From the cell containing the given text, extract its center point as (X, Y) coordinate. 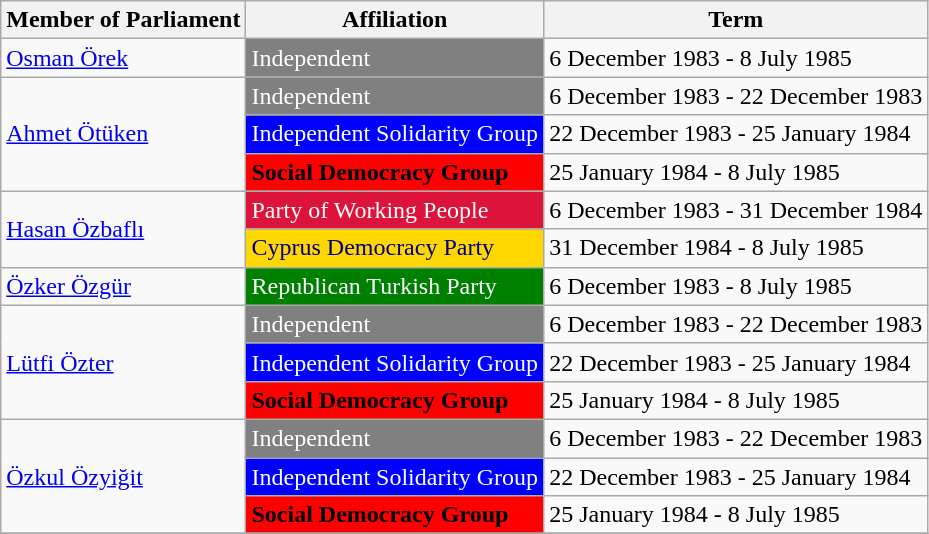
Hasan Özbaflı (124, 229)
Republican Turkish Party (395, 286)
Term (736, 20)
Ahmet Ötüken (124, 134)
6 December 1983 - 31 December 1984 (736, 210)
Lütfi Özter (124, 362)
Member of Parliament (124, 20)
31 December 1984 - 8 July 1985 (736, 248)
Osman Örek (124, 58)
Özkul Özyiğit (124, 476)
Özker Özgür (124, 286)
Party of Working People (395, 210)
Affiliation (395, 20)
Cyprus Democracy Party (395, 248)
